Identify which cell holds the provided text, then report its [x, y] central coordinate. 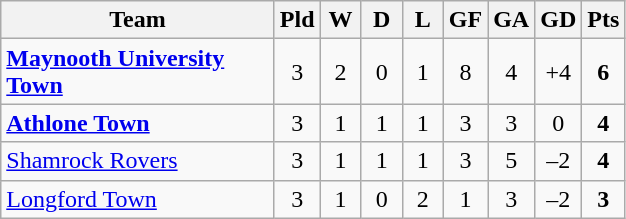
8 [465, 72]
Team [138, 20]
GA [512, 20]
GF [465, 20]
Pld [297, 20]
+4 [558, 72]
Athlone Town [138, 123]
Maynooth University Town [138, 72]
D [382, 20]
Longford Town [138, 199]
Pts [604, 20]
L [422, 20]
Shamrock Rovers [138, 161]
GD [558, 20]
6 [604, 72]
W [340, 20]
5 [512, 161]
